Capture the cell that displays the provided text and extract its [x, y] central coordinate. 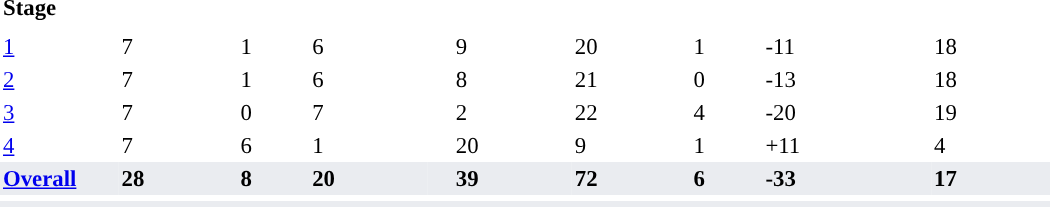
28 [178, 178]
39 [512, 178]
-13 [846, 80]
17 [990, 178]
21 [632, 80]
+11 [846, 146]
72 [632, 178]
-33 [846, 178]
-20 [846, 112]
Overall [59, 178]
3 [59, 112]
22 [632, 112]
-11 [846, 46]
19 [990, 112]
